Identify which cell holds the provided text, then report its (X, Y) central coordinate. 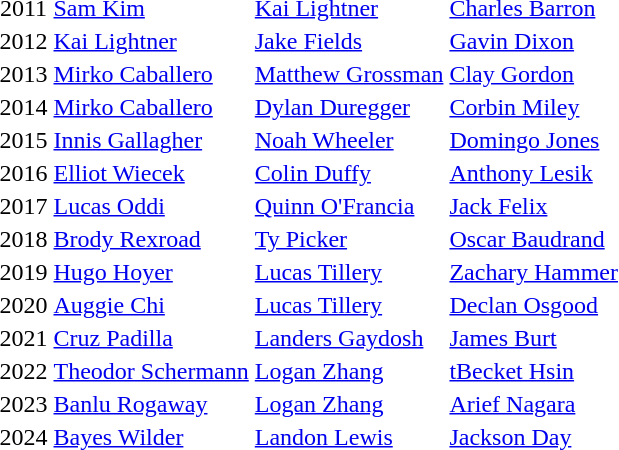
Landers Gaydosh (349, 338)
Hugo Hoyer (151, 272)
Kai Lightner (151, 41)
Matthew Grossman (349, 74)
Quinn O'Francia (349, 206)
Lucas Oddi (151, 206)
Ty Picker (349, 239)
Theodor Schermann (151, 371)
Jake Fields (349, 41)
Banlu Rogaway (151, 404)
Auggie Chi (151, 305)
Brody Rexroad (151, 239)
Cruz Padilla (151, 338)
Elliot Wiecek (151, 173)
Dylan Duregger (349, 107)
Colin Duffy (349, 173)
Noah Wheeler (349, 140)
Innis Gallagher (151, 140)
